Scan for the cell matching the given text and deliver its (x, y) coordinate at center. 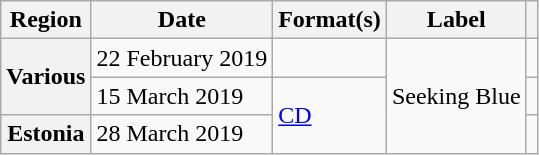
28 March 2019 (182, 134)
Label (456, 20)
Region (46, 20)
22 February 2019 (182, 58)
Seeking Blue (456, 96)
Date (182, 20)
Format(s) (330, 20)
Estonia (46, 134)
15 March 2019 (182, 96)
CD (330, 115)
Various (46, 77)
